Find where the given text appears and provide that cell's center as [x, y] coordinate. 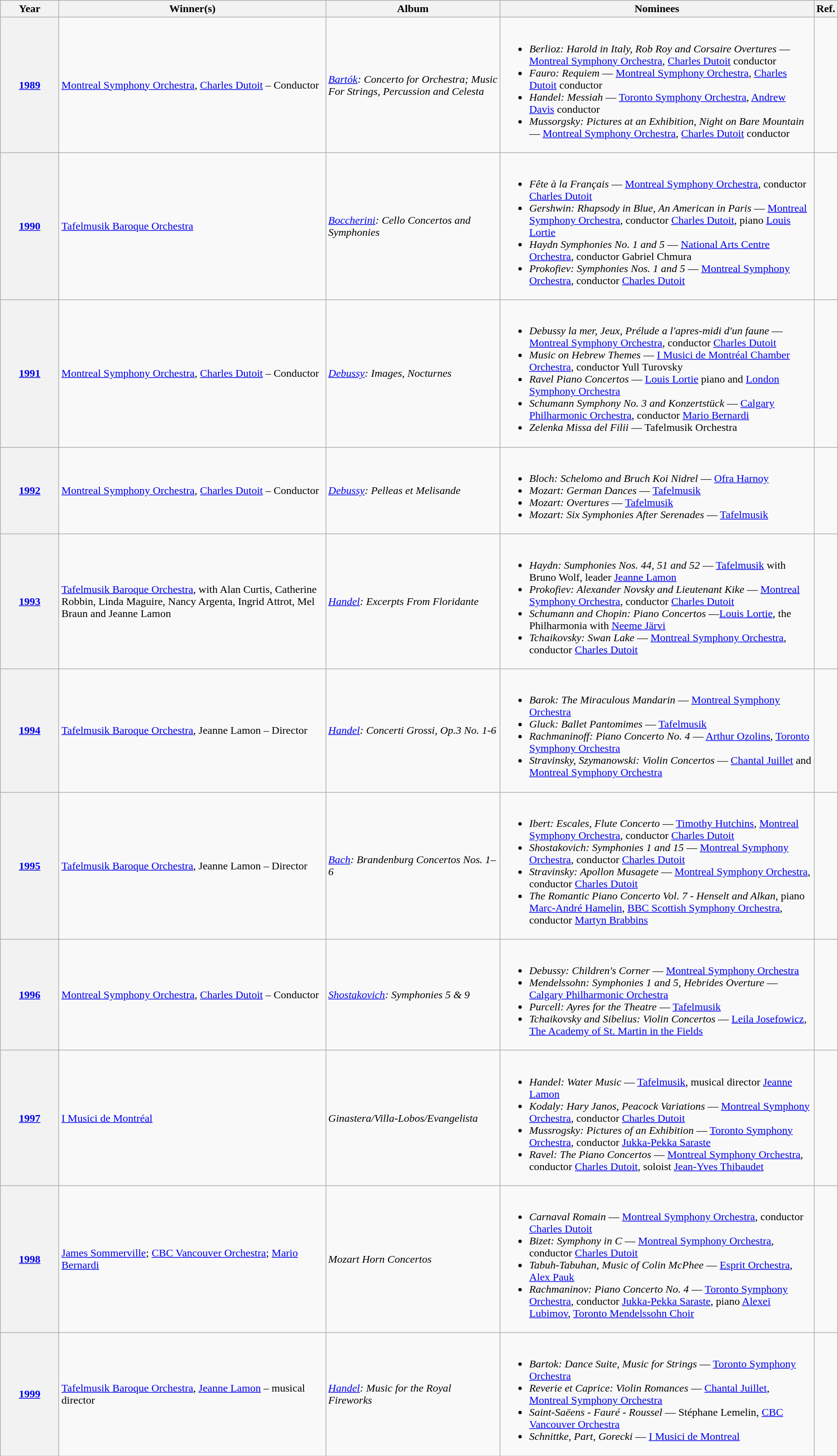
I Musici de Montréal [192, 1118]
Album [413, 9]
1999 [30, 1394]
1991 [30, 373]
Ref. [825, 9]
Boccherini: Cello Concertos and Symphonies [413, 226]
Tafelmusik Baroque Orchestra, with Alan Curtis, Catherine Robbin, Linda Maguire, Nancy Argenta, Ingrid Attrot, Mel Braun and Jeanne Lamon [192, 601]
Handel: Excerpts From Floridante [413, 601]
James Sommerville; CBC Vancouver Orchestra; Mario Bernardi [192, 1259]
Handel: Music for the Royal Fireworks [413, 1394]
1998 [30, 1259]
1990 [30, 226]
Debussy: Images, Nocturnes [413, 373]
1996 [30, 995]
Tafelmusik Baroque Orchestra [192, 226]
Bartók: Concerto for Orchestra; Music For Strings, Percussion and Celesta [413, 85]
Shostakovich: Symphonies 5 & 9 [413, 995]
Debussy: Pelleas et Melisande [413, 490]
Bach: Brandenburg Concertos Nos. 1–6 [413, 865]
1989 [30, 85]
Handel: Concerti Grossi, Op.3 No. 1-6 [413, 730]
Nominees [657, 9]
1994 [30, 730]
Winner(s) [192, 9]
1995 [30, 865]
1997 [30, 1118]
Mozart Horn Concertos [413, 1259]
Year [30, 9]
1992 [30, 490]
Ginastera/Villa-Lobos/Evangelista [413, 1118]
Tafelmusik Baroque Orchestra, Jeanne Lamon – musical director [192, 1394]
1993 [30, 601]
